Identify which cell holds the provided text, then report its (X, Y) central coordinate. 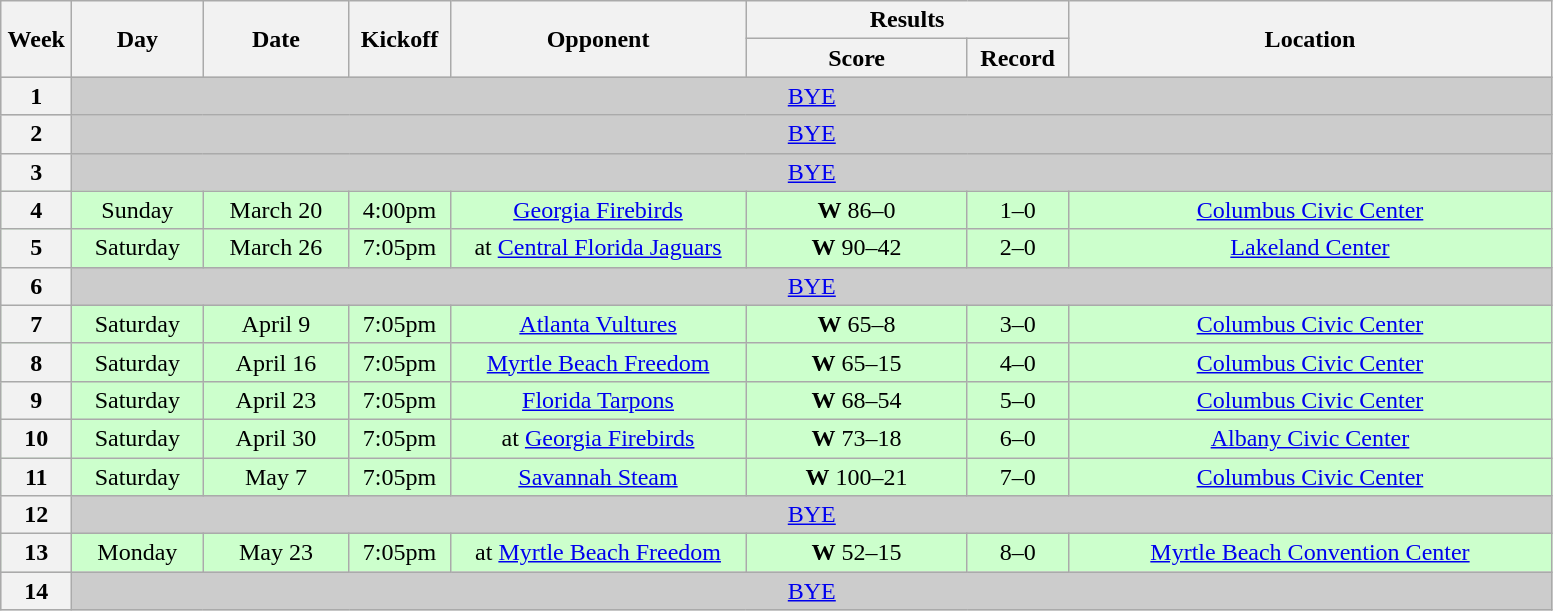
3–0 (1018, 324)
Atlanta Vultures (598, 324)
April 9 (276, 324)
4 (36, 210)
2–0 (1018, 248)
11 (36, 477)
at Myrtle Beach Freedom (598, 553)
March 26 (276, 248)
Location (1310, 39)
Results (907, 20)
Savannah Steam (598, 477)
Sunday (138, 210)
Score (856, 58)
Record (1018, 58)
at Georgia Firebirds (598, 438)
W 73–18 (856, 438)
3 (36, 172)
8 (36, 362)
Opponent (598, 39)
April 23 (276, 400)
10 (36, 438)
Lakeland Center (1310, 248)
8–0 (1018, 553)
2 (36, 134)
Date (276, 39)
at Central Florida Jaguars (598, 248)
5 (36, 248)
Albany Civic Center (1310, 438)
April 30 (276, 438)
Day (138, 39)
4–0 (1018, 362)
4:00pm (400, 210)
W 90–42 (856, 248)
13 (36, 553)
March 20 (276, 210)
Kickoff (400, 39)
Myrtle Beach Freedom (598, 362)
5–0 (1018, 400)
W 68–54 (856, 400)
W 52–15 (856, 553)
W 86–0 (856, 210)
Florida Tarpons (598, 400)
April 16 (276, 362)
Week (36, 39)
Monday (138, 553)
6–0 (1018, 438)
6 (36, 286)
12 (36, 515)
W 65–8 (856, 324)
14 (36, 591)
7–0 (1018, 477)
W 65–15 (856, 362)
May 23 (276, 553)
W 100–21 (856, 477)
1–0 (1018, 210)
Georgia Firebirds (598, 210)
7 (36, 324)
9 (36, 400)
May 7 (276, 477)
1 (36, 96)
Myrtle Beach Convention Center (1310, 553)
